From the cell containing the given text, extract its center point as [X, Y] coordinate. 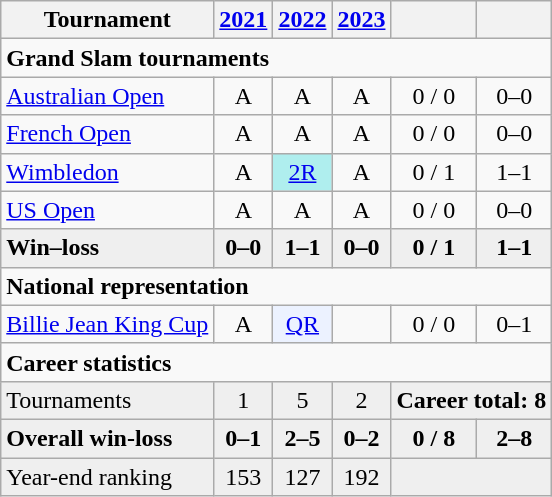
French Open [108, 134]
2–5 [302, 438]
5 [302, 400]
Year-end ranking [108, 477]
Career statistics [276, 362]
US Open [108, 210]
Tournament [108, 20]
Billie Jean King Cup [108, 324]
Overall win-loss [108, 438]
2023 [362, 20]
National representation [276, 286]
2021 [244, 20]
Australian Open [108, 96]
153 [244, 477]
Win–loss [108, 248]
2–8 [514, 438]
Grand Slam tournaments [276, 58]
127 [302, 477]
Wimbledon [108, 172]
0–2 [362, 438]
1 [244, 400]
Career total: 8 [472, 400]
2R [302, 172]
2 [362, 400]
2022 [302, 20]
QR [302, 324]
Tournaments [108, 400]
0 / 8 [434, 438]
192 [362, 477]
